Detect which cell encompasses the target text, then output its (X, Y) center coordinate. 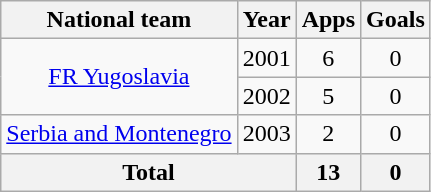
2003 (266, 134)
National team (119, 20)
Goals (396, 20)
2 (328, 134)
2001 (266, 58)
2002 (266, 96)
FR Yugoslavia (119, 77)
5 (328, 96)
Year (266, 20)
13 (328, 172)
Apps (328, 20)
6 (328, 58)
Serbia and Montenegro (119, 134)
Total (148, 172)
